Find where the given text appears and provide that cell's center as [x, y] coordinate. 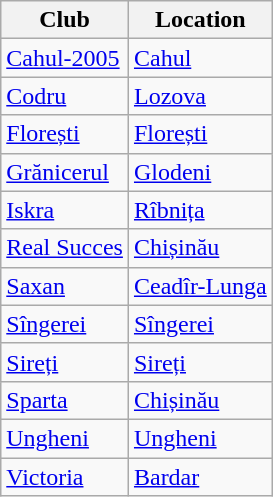
Rîbnița [200, 210]
Sparta [65, 400]
Codru [65, 96]
Bardar [200, 477]
Ceadîr-Lunga [200, 286]
Grănicerul [65, 172]
Glodeni [200, 172]
Iskra [65, 210]
Location [200, 20]
Real Succes [65, 248]
Lozova [200, 96]
Saxan [65, 286]
Victoria [65, 477]
Cahul [200, 58]
Cahul-2005 [65, 58]
Club [65, 20]
